Output the (X, Y) coordinate of the center of the cell containing the given text.  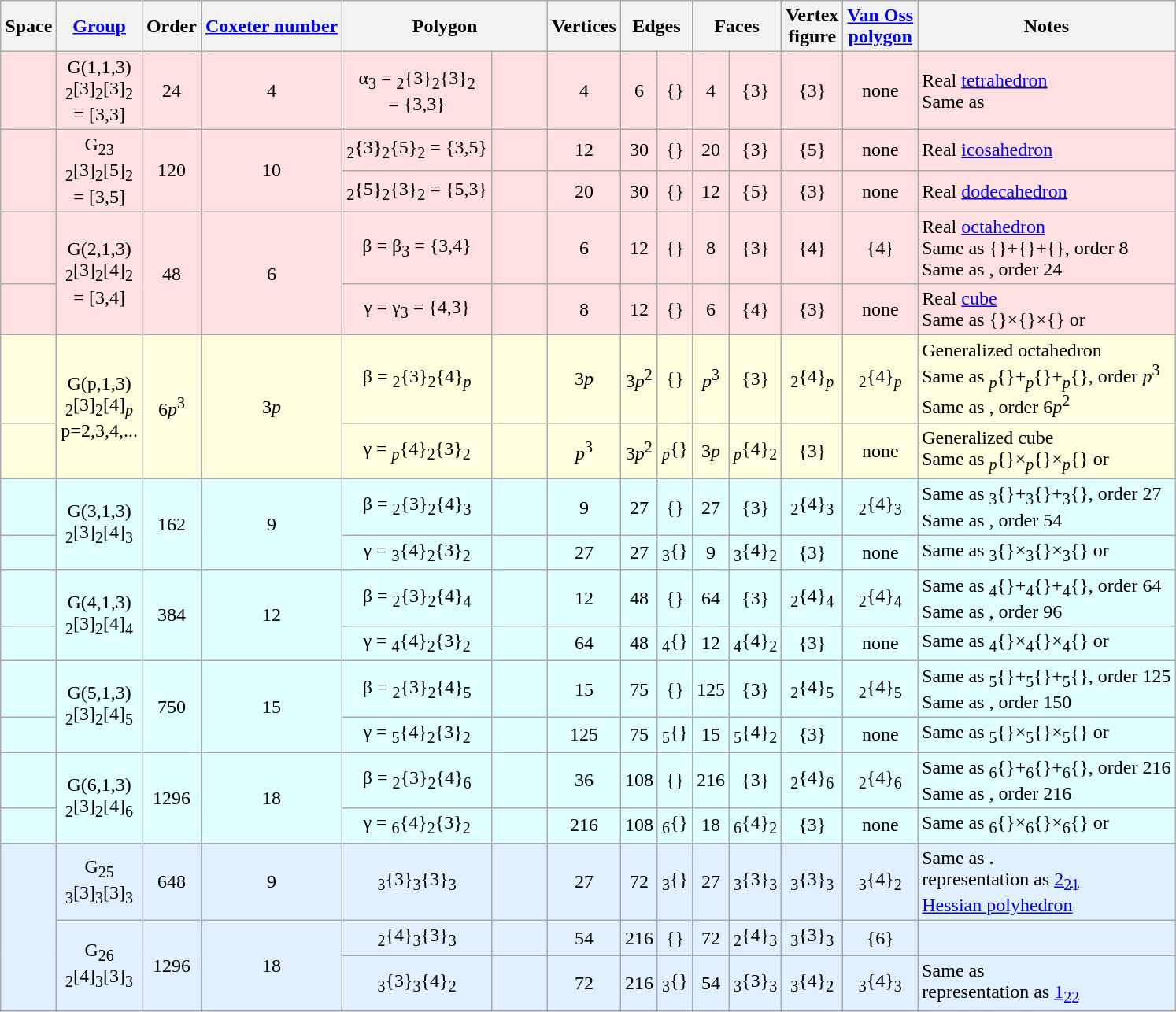
γ = γ3 = {4,3} (417, 310)
Order (172, 27)
750 (172, 707)
6p3 (172, 408)
36 (584, 781)
Same as 5{}×5{}×5{} or (1047, 734)
p{} (675, 450)
Notes (1047, 27)
384 (172, 615)
β = 2{3}2{4}4 (417, 598)
β = β3 = {3,4} (417, 248)
Real cubeSame as {}×{}×{} or (1047, 310)
Same as 5{}+5{}+5{}, order 125Same as , order 150 (1047, 689)
5{} (675, 734)
β = 2{3}2{4}3 (417, 507)
24 (172, 90)
Real octahedronSame as {}+{}+{}, order 8Same as , order 24 (1047, 248)
G253[3]3[3]3 (99, 881)
Polygon (446, 27)
4{4}2 (756, 644)
Vertexfigure (812, 27)
4{} (675, 644)
G(6,1,3)2[3]2[4]6 (99, 798)
Same as 4{}+4{}+4{}, order 64Same as , order 96 (1047, 598)
G(4,1,3)2[3]2[4]4 (99, 615)
Same as 3{}+3{}+3{}, order 27Same as , order 54 (1047, 507)
2{3}2{5}2 = {3,5} (417, 150)
Same as 3{}×3{}×3{} or (1047, 552)
α3 = 2{3}2{3}2= {3,3} (417, 90)
Same as representation as 122 (1047, 984)
5{4}2 (756, 734)
{6} (880, 938)
6{4}2 (756, 825)
Faces (737, 27)
Same as 6{}×6{}×6{} or (1047, 825)
β = 2{3}2{4}p (417, 379)
Edges (656, 27)
Same as 4{}×4{}×4{} or (1047, 644)
Space (28, 27)
6{} (675, 825)
Same as . representation as 221Hessian polyhedron (1047, 881)
p{4}2 (756, 450)
γ = 4{4}2{3}2 (417, 644)
G232[3]2[5]2= [3,5] (99, 170)
Van Osspolygon (880, 27)
10 (271, 170)
648 (172, 881)
γ = p{4}2{3}2 (417, 450)
Same as 6{}+6{}+6{}, order 216Same as , order 216 (1047, 781)
Real icosahedron (1047, 150)
G(3,1,3)2[3]2[4]3 (99, 525)
Group (99, 27)
162 (172, 525)
β = 2{3}2{4}6 (417, 781)
Generalized octahedronSame as p{}+p{}+p{}, order p3Same as , order 6p2 (1047, 379)
G(1,1,3) 2[3]2[3]2= [3,3] (99, 90)
120 (172, 170)
3{4}3 (880, 984)
3{3}3{4}2 (417, 984)
γ = 3{4}2{3}2 (417, 552)
Generalized cubeSame as p{}×p{}×p{} or (1047, 450)
γ = 6{4}2{3}2 (417, 825)
G(2,1,3)2[3]2[4]2= [3,4] (99, 274)
Coxeter number (271, 27)
2{5}2{3}2 = {5,3} (417, 190)
β = 2{3}2{4}5 (417, 689)
G(5,1,3)2[3]2[4]5 (99, 707)
Real dodecahedron (1047, 190)
3{3}3{3}3 (417, 881)
G(p,1,3)2[3]2[4]pp=2,3,4,... (99, 408)
Real tetrahedronSame as (1047, 90)
G262[4]3[3]3 (99, 966)
γ = 5{4}2{3}2 (417, 734)
2{4}3{3}3 (417, 938)
Vertices (584, 27)
